Detect which cell encompasses the target text, then output its (X, Y) center coordinate. 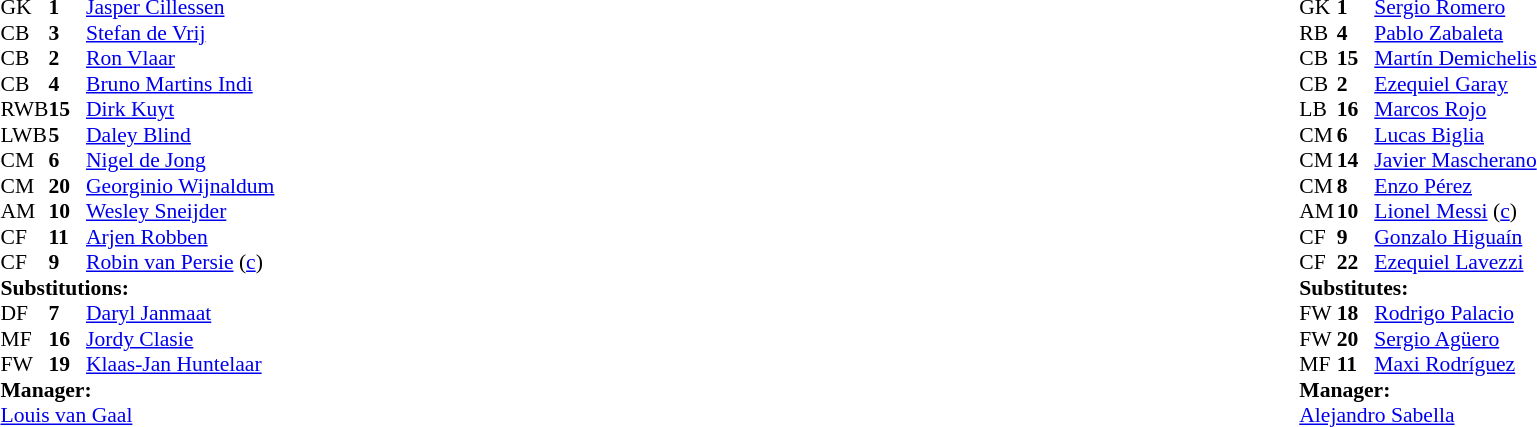
Substitutions: (137, 288)
Javier Mascherano (1455, 161)
19 (67, 365)
Lucas Biglia (1455, 135)
Marcos Rojo (1455, 109)
Daley Blind (180, 135)
Rodrigo Palacio (1455, 313)
Ron Vlaar (180, 59)
Gonzalo Higuaín (1455, 237)
LWB (24, 135)
LB (1318, 109)
Ezequiel Lavezzi (1455, 263)
Klaas-Jan Huntelaar (180, 365)
Dirk Kuyt (180, 109)
8 (1356, 186)
Daryl Janmaat (180, 313)
22 (1356, 263)
RB (1318, 33)
Wesley Sneijder (180, 211)
Jordy Clasie (180, 339)
3 (67, 33)
14 (1356, 161)
RWB (24, 109)
18 (1356, 313)
Lionel Messi (c) (1455, 211)
DF (24, 313)
Substitutes: (1418, 288)
Robin van Persie (c) (180, 263)
Sergio Agüero (1455, 339)
Arjen Robben (180, 237)
5 (67, 135)
7 (67, 313)
Maxi Rodríguez (1455, 365)
Enzo Pérez (1455, 186)
Georginio Wijnaldum (180, 186)
Pablo Zabaleta (1455, 33)
Stefan de Vrij (180, 33)
Martín Demichelis (1455, 59)
Nigel de Jong (180, 161)
Bruno Martins Indi (180, 84)
Ezequiel Garay (1455, 84)
